Provide the (x, y) coordinate of the cell's center where the given text is located.  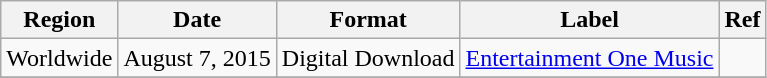
Date (197, 20)
Entertainment One Music (590, 58)
Worldwide (60, 58)
Digital Download (368, 58)
August 7, 2015 (197, 58)
Format (368, 20)
Ref (742, 20)
Label (590, 20)
Region (60, 20)
